For the text-containing cell, return its midpoint in (X, Y) coordinate format. 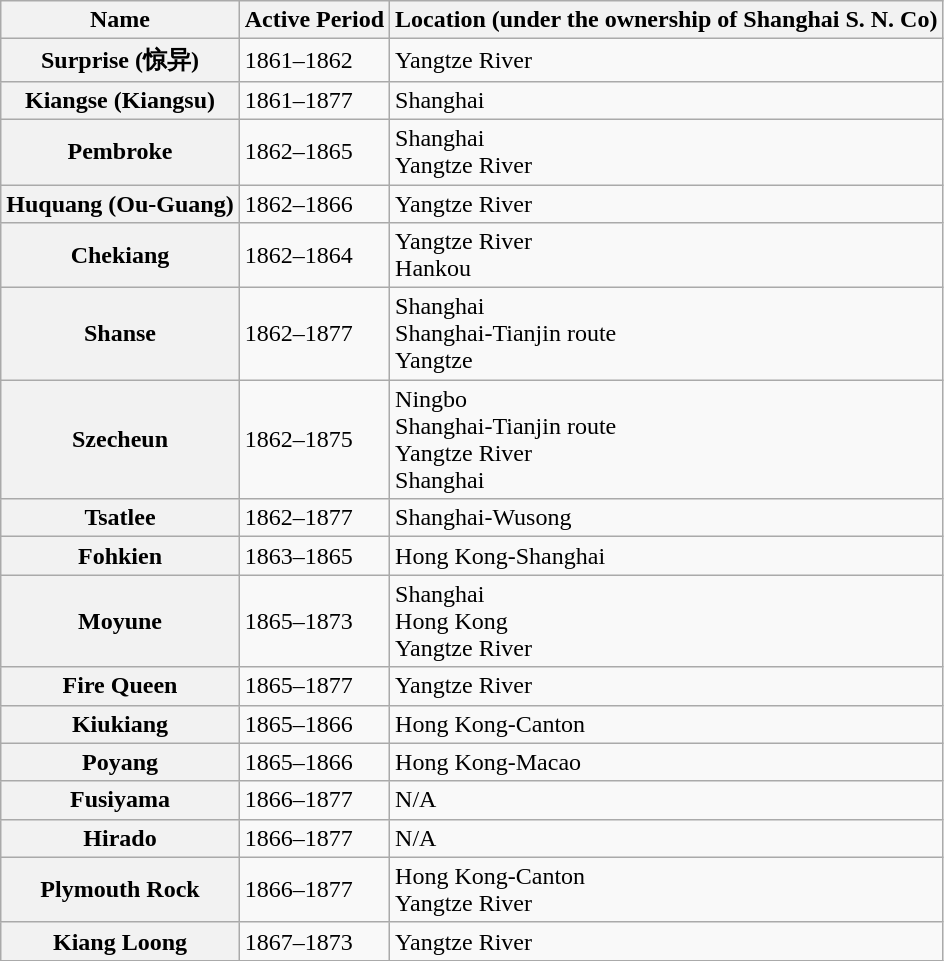
Huquang (Ou-Guang) (120, 203)
Szecheun (120, 440)
Location (under the ownership of Shanghai S. N. Co) (666, 20)
1865–1877 (314, 686)
1862–1866 (314, 203)
Hong Kong-Canton (666, 724)
Chekiang (120, 256)
Surprise (惊异) (120, 60)
Fusiyama (120, 800)
Hong Kong-Macao (666, 762)
Active Period (314, 20)
1865–1873 (314, 621)
1862–1875 (314, 440)
NingboShanghai-Tianjin routeYangtze RiverShanghai (666, 440)
Poyang (120, 762)
Name (120, 20)
1863–1865 (314, 556)
1862–1864 (314, 256)
Fohkien (120, 556)
Tsatlee (120, 518)
Plymouth Rock (120, 890)
ShanghaiYangtze River (666, 152)
1861–1877 (314, 100)
Hong Kong-Shanghai (666, 556)
Pembroke (120, 152)
Shanghai (666, 100)
ShanghaiHong KongYangtze River (666, 621)
Moyune (120, 621)
Shanse (120, 334)
1862–1865 (314, 152)
Kiangse (Kiangsu) (120, 100)
Fire Queen (120, 686)
1867–1873 (314, 941)
1861–1862 (314, 60)
Hong Kong-CantonYangtze River (666, 890)
Kiukiang (120, 724)
Yangtze RiverHankou (666, 256)
ShanghaiShanghai-Tianjin routeYangtze (666, 334)
Hirado (120, 838)
Kiang Loong (120, 941)
Shanghai-Wusong (666, 518)
